Find where the given text appears and provide that cell's center as (X, Y) coordinate. 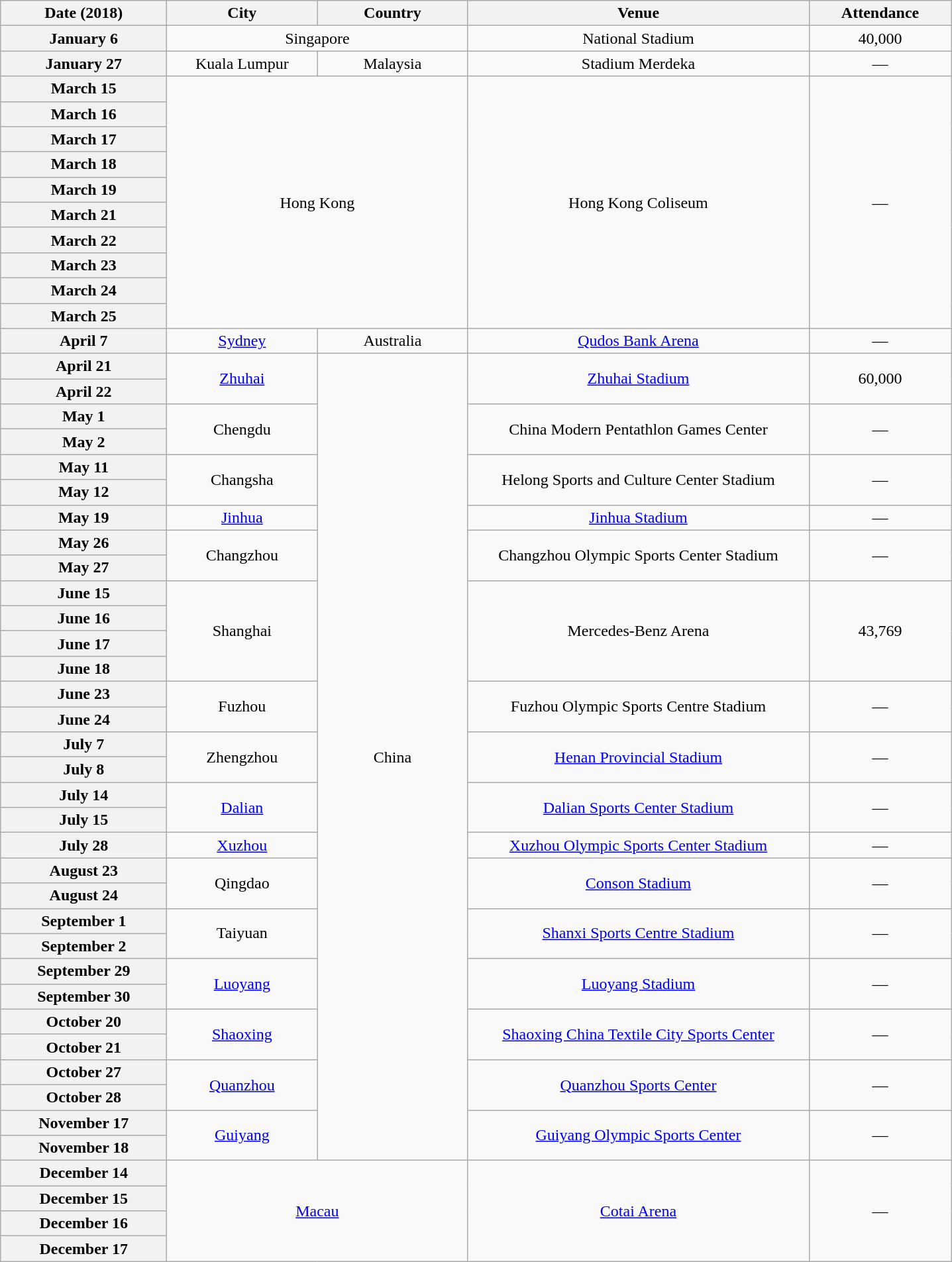
Qudos Bank Arena (639, 341)
City (242, 13)
May 2 (83, 442)
June 16 (83, 618)
Jinhua Stadium (639, 517)
March 23 (83, 265)
Taiyuan (242, 933)
May 1 (83, 417)
Cotai Arena (639, 1211)
August 23 (83, 870)
Stadium Merdeka (639, 64)
Dalian (242, 808)
April 22 (83, 392)
November 17 (83, 1123)
Fuzhou (242, 706)
Shanghai (242, 631)
40,000 (880, 38)
Australia (392, 341)
March 24 (83, 290)
June 18 (83, 668)
Shanxi Sports Centre Stadium (639, 933)
March 16 (83, 114)
April 7 (83, 341)
May 11 (83, 467)
December 15 (83, 1198)
Attendance (880, 13)
Fuzhou Olympic Sports Centre Stadium (639, 706)
Kuala Lumpur (242, 64)
June 23 (83, 694)
Shaoxing (242, 1034)
August 24 (83, 896)
May 26 (83, 543)
Conson Stadium (639, 883)
July 15 (83, 820)
Quanzhou Sports Center (639, 1084)
April 21 (83, 366)
Jinhua (242, 517)
November 18 (83, 1148)
March 25 (83, 316)
May 19 (83, 517)
March 17 (83, 139)
Qingdao (242, 883)
Xuzhou Olympic Sports Center Stadium (639, 845)
Singapore (317, 38)
June 15 (83, 593)
Venue (639, 13)
October 28 (83, 1097)
60,000 (880, 379)
December 17 (83, 1249)
July 28 (83, 845)
July 14 (83, 795)
Macau (317, 1211)
Quanzhou (242, 1084)
October 21 (83, 1047)
Zhuhai (242, 379)
September 1 (83, 921)
Sydney (242, 341)
Zhuhai Stadium (639, 379)
October 20 (83, 1022)
Dalian Sports Center Stadium (639, 808)
Zhengzhou (242, 757)
Changzhou (242, 555)
Luoyang Stadium (639, 984)
October 27 (83, 1072)
Luoyang (242, 984)
March 19 (83, 189)
Hong Kong Coliseum (639, 203)
Hong Kong (317, 203)
June 17 (83, 643)
Henan Provincial Stadium (639, 757)
March 22 (83, 240)
July 7 (83, 745)
43,769 (880, 631)
March 21 (83, 215)
May 27 (83, 568)
December 14 (83, 1173)
Changzhou Olympic Sports Center Stadium (639, 555)
January 27 (83, 64)
March 18 (83, 164)
Chengdu (242, 429)
September 30 (83, 996)
Helong Sports and Culture Center Stadium (639, 480)
Mercedes-Benz Arena (639, 631)
Country (392, 13)
Changsha (242, 480)
Malaysia (392, 64)
January 6 (83, 38)
July 8 (83, 770)
Shaoxing China Textile City Sports Center (639, 1034)
June 24 (83, 719)
Guiyang Olympic Sports Center (639, 1135)
Xuzhou (242, 845)
China (392, 757)
September 29 (83, 971)
December 16 (83, 1224)
September 2 (83, 946)
National Stadium (639, 38)
March 15 (83, 89)
Date (2018) (83, 13)
May 12 (83, 492)
Guiyang (242, 1135)
China Modern Pentathlon Games Center (639, 429)
